Pinpoint the cell where the given text exists, returning its (X, Y) midpoint coordinate. 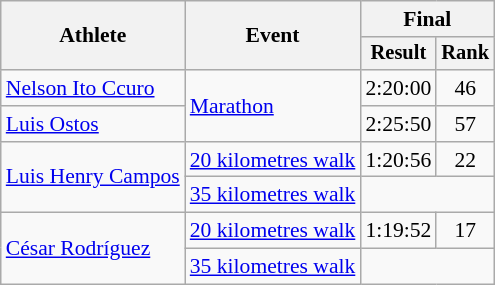
1:19:52 (398, 231)
Luis Ostos (93, 124)
Nelson Ito Ccuro (93, 88)
2:25:50 (398, 124)
Athlete (93, 36)
Marathon (273, 106)
Final (427, 19)
57 (465, 124)
Result (398, 54)
Rank (465, 54)
1:20:56 (398, 160)
Event (273, 36)
César Rodríguez (93, 248)
46 (465, 88)
Luis Henry Campos (93, 178)
2:20:00 (398, 88)
17 (465, 231)
22 (465, 160)
